Pinpoint the cell where the given text exists, returning its [X, Y] midpoint coordinate. 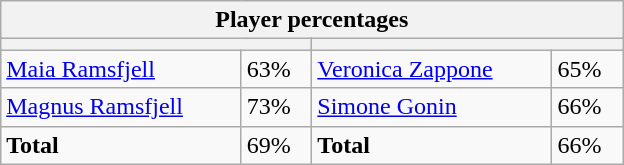
69% [276, 145]
73% [276, 107]
Player percentages [312, 20]
Magnus Ramsfjell [122, 107]
63% [276, 69]
Simone Gonin [432, 107]
Maia Ramsfjell [122, 69]
Veronica Zappone [432, 69]
65% [588, 69]
